Search for the cell housing the specified text and yield its [x, y] center coordinate. 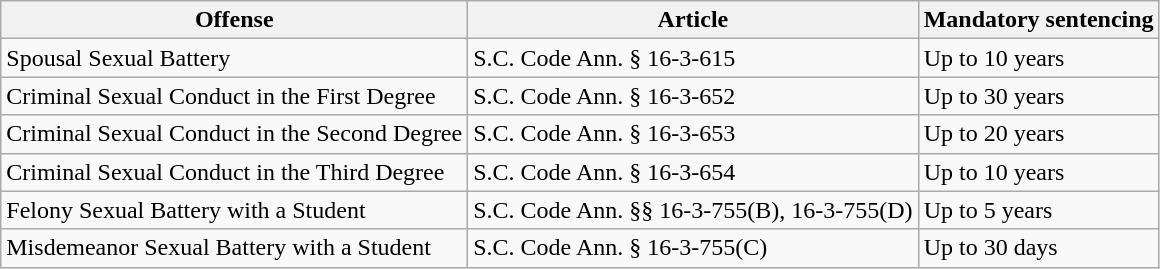
Article [693, 20]
Up to 30 days [1038, 248]
Criminal Sexual Conduct in the First Degree [234, 96]
S.C. Code Ann. § 16-3-652 [693, 96]
Spousal Sexual Battery [234, 58]
Felony Sexual Battery with a Student [234, 210]
S.C. Code Ann. § 16-3-654 [693, 172]
Misdemeanor Sexual Battery with a Student [234, 248]
Criminal Sexual Conduct in the Third Degree [234, 172]
S.C. Code Ann. § 16-3-755(C) [693, 248]
Offense [234, 20]
Up to 30 years [1038, 96]
S.C. Code Ann. § 16-3-615 [693, 58]
S.C. Code Ann. §§ 16-3-755(B), 16-3-755(D) [693, 210]
Up to 5 years [1038, 210]
Criminal Sexual Conduct in the Second Degree [234, 134]
Up to 20 years [1038, 134]
S.C. Code Ann. § 16-3-653 [693, 134]
Mandatory sentencing [1038, 20]
